Output the [x, y] coordinate of the center of the cell containing the given text.  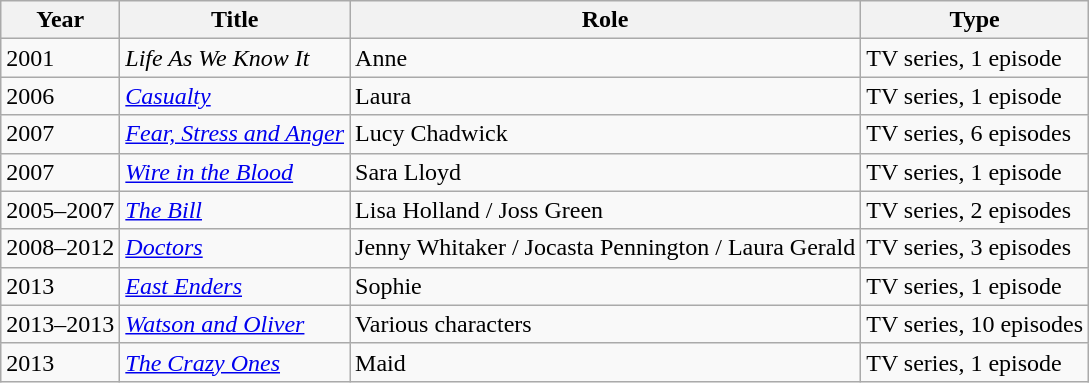
East Enders [235, 286]
2006 [60, 96]
Year [60, 20]
Sara Lloyd [606, 172]
Laura [606, 96]
Various characters [606, 324]
Title [235, 20]
Sophie [606, 286]
Doctors [235, 248]
TV series, 2 episodes [975, 210]
TV series, 6 episodes [975, 134]
Wire in the Blood [235, 172]
Fear, Stress and Anger [235, 134]
2008–2012 [60, 248]
Life As We Know It [235, 58]
Role [606, 20]
TV series, 10 episodes [975, 324]
2005–2007 [60, 210]
Lucy Chadwick [606, 134]
2001 [60, 58]
2013–2013 [60, 324]
The Bill [235, 210]
Maid [606, 362]
Lisa Holland / Joss Green [606, 210]
TV series, 3 episodes [975, 248]
Anne [606, 58]
Casualty [235, 96]
Type [975, 20]
Jenny Whitaker / Jocasta Pennington / Laura Gerald [606, 248]
The Crazy Ones [235, 362]
Watson and Oliver [235, 324]
